Return the [X, Y] coordinate for the center point of the cell that contains the specified text.  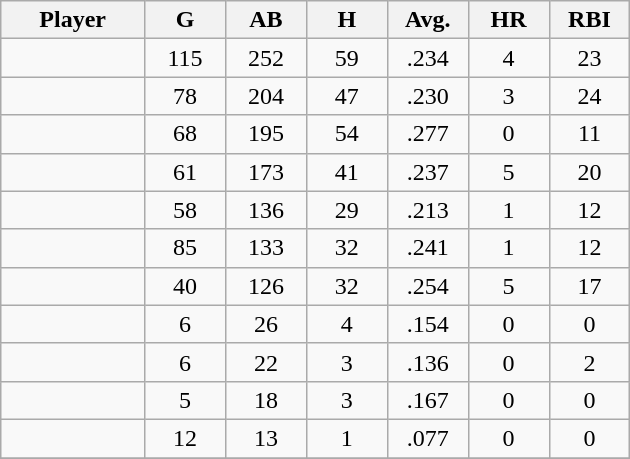
.213 [428, 210]
61 [186, 172]
11 [590, 134]
26 [266, 324]
18 [266, 400]
54 [346, 134]
.277 [428, 134]
.167 [428, 400]
252 [266, 58]
G [186, 20]
2 [590, 362]
.230 [428, 96]
20 [590, 172]
H [346, 20]
47 [346, 96]
136 [266, 210]
40 [186, 286]
204 [266, 96]
41 [346, 172]
78 [186, 96]
59 [346, 58]
AB [266, 20]
Player [73, 20]
24 [590, 96]
22 [266, 362]
.254 [428, 286]
17 [590, 286]
.154 [428, 324]
.136 [428, 362]
173 [266, 172]
.077 [428, 438]
.241 [428, 248]
HR [508, 20]
195 [266, 134]
29 [346, 210]
23 [590, 58]
Avg. [428, 20]
126 [266, 286]
115 [186, 58]
58 [186, 210]
.237 [428, 172]
133 [266, 248]
85 [186, 248]
13 [266, 438]
68 [186, 134]
RBI [590, 20]
.234 [428, 58]
